Provide the (x, y) coordinate of the cell's center where the given text is located.  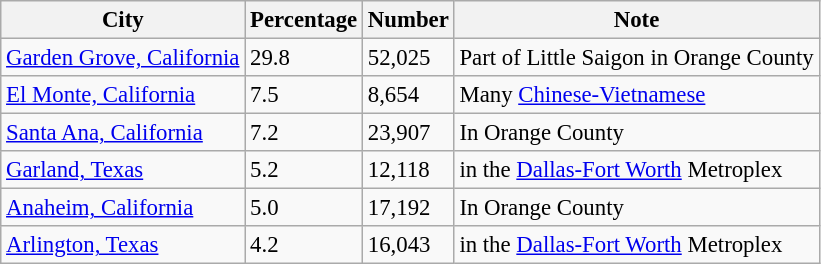
Percentage (304, 20)
8,654 (408, 95)
29.8 (304, 58)
Many Chinese-Vietnamese (636, 95)
23,907 (408, 133)
Anaheim, California (123, 208)
5.0 (304, 208)
Arlington, Texas (123, 245)
El Monte, California (123, 95)
52,025 (408, 58)
7.2 (304, 133)
5.2 (304, 170)
Garden Grove, California (123, 58)
17,192 (408, 208)
City (123, 20)
16,043 (408, 245)
Note (636, 20)
Part of Little Saigon in Orange County (636, 58)
Santa Ana, California (123, 133)
Garland, Texas (123, 170)
12,118 (408, 170)
7.5 (304, 95)
Number (408, 20)
4.2 (304, 245)
